Return the [x, y] coordinate for the center point of the cell that contains the specified text.  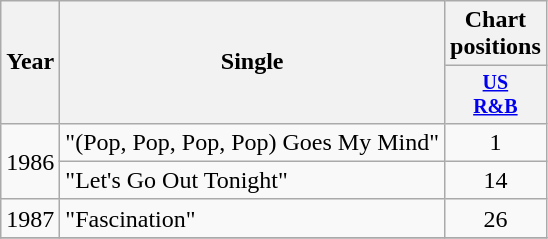
Year [30, 62]
"(Pop, Pop, Pop, Pop) Goes My Mind" [252, 142]
1 [496, 142]
14 [496, 180]
26 [496, 218]
Chart positions [496, 34]
1986 [30, 161]
"Let's Go Out Tonight" [252, 180]
USR&B [496, 94]
"Fascination" [252, 218]
Single [252, 62]
1987 [30, 218]
